Pinpoint the cell where the given text exists, returning its (x, y) midpoint coordinate. 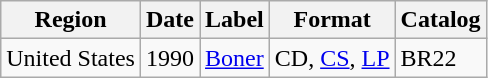
Label (235, 20)
Date (170, 20)
Region (71, 20)
CD, CS, LP (332, 58)
Format (332, 20)
1990 (170, 58)
Catalog (440, 20)
BR22 (440, 58)
United States (71, 58)
Boner (235, 58)
